From the cell containing the given text, extract its center point as (X, Y) coordinate. 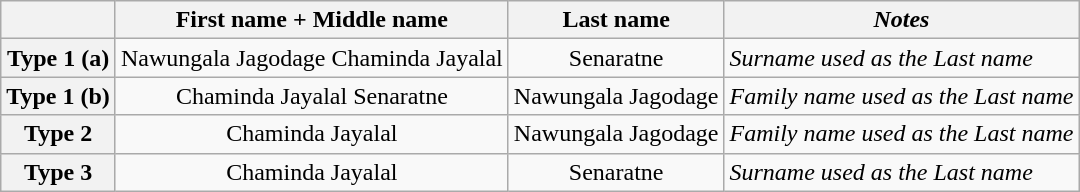
Type 3 (58, 172)
Last name (616, 20)
Type 2 (58, 134)
Chaminda Jayalal Senaratne (312, 96)
Nawungala Jagodage Chaminda Jayalal (312, 58)
First name + Middle name (312, 20)
Type 1 (b) (58, 96)
Type 1 (a) (58, 58)
Notes (902, 20)
